Locate the cell with the specified text and output its (X, Y) center coordinate. 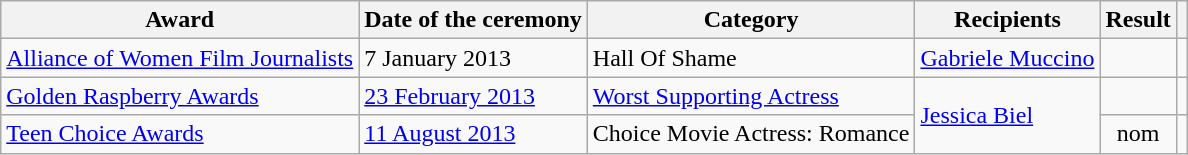
23 February 2013 (474, 96)
Hall Of Shame (751, 58)
Jessica Biel (1008, 115)
Worst Supporting Actress (751, 96)
Golden Raspberry Awards (180, 96)
Result (1138, 20)
Choice Movie Actress: Romance (751, 134)
Category (751, 20)
Teen Choice Awards (180, 134)
nom (1138, 134)
Date of the ceremony (474, 20)
Gabriele Muccino (1008, 58)
7 January 2013 (474, 58)
Recipients (1008, 20)
Alliance of Women Film Journalists (180, 58)
Award (180, 20)
11 August 2013 (474, 134)
